Determine the (x, y) coordinate at the center of the cell enclosing the given text.  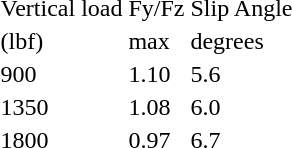
1.08 (156, 107)
max (156, 41)
1.10 (156, 74)
